Capture the cell that displays the provided text and extract its (X, Y) central coordinate. 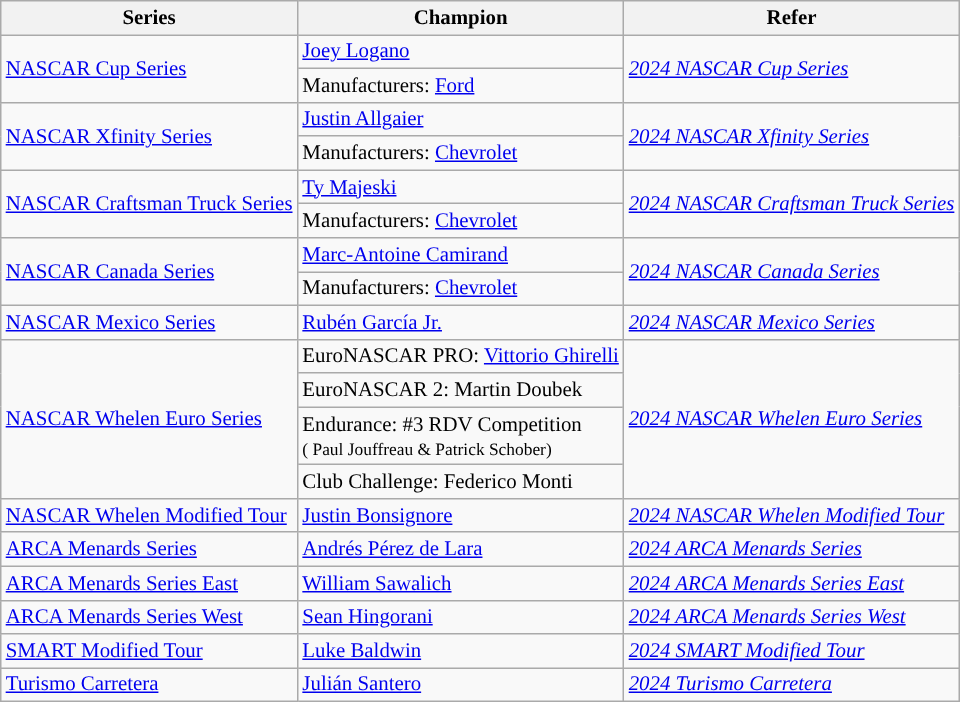
2024 ARCA Menards Series (792, 549)
Julián Santero (460, 685)
2024 NASCAR Whelen Modified Tour (792, 515)
William Sawalich (460, 583)
SMART Modified Tour (150, 651)
Series (150, 18)
NASCAR Whelen Euro Series (150, 418)
NASCAR Xfinity Series (150, 136)
2024 ARCA Menards Series East (792, 583)
ARCA Menards Series East (150, 583)
ARCA Menards Series West (150, 617)
Justin Bonsignore (460, 515)
Marc-Antoine Camirand (460, 255)
Andrés Pérez de Lara (460, 549)
2024 NASCAR Xfinity Series (792, 136)
Endurance: #3 RDV Competition( Paul Jouffreau & Patrick Schober) (460, 436)
Joey Logano (460, 51)
Champion (460, 18)
EuroNASCAR PRO: Vittorio Ghirelli (460, 356)
2024 NASCAR Mexico Series (792, 322)
ARCA Menards Series (150, 549)
NASCAR Canada Series (150, 272)
2024 Turismo Carretera (792, 685)
NASCAR Cup Series (150, 68)
Manufacturers: Ford (460, 85)
Turismo Carretera (150, 685)
2024 ARCA Menards Series West (792, 617)
Luke Baldwin (460, 651)
NASCAR Whelen Modified Tour (150, 515)
2024 SMART Modified Tour (792, 651)
Justin Allgaier (460, 119)
2024 NASCAR Cup Series (792, 68)
Sean Hingorani (460, 617)
2024 NASCAR Whelen Euro Series (792, 418)
2024 NASCAR Canada Series (792, 272)
Ty Majeski (460, 187)
Club Challenge: Federico Monti (460, 482)
2024 NASCAR Craftsman Truck Series (792, 204)
Rubén García Jr. (460, 322)
NASCAR Mexico Series (150, 322)
NASCAR Craftsman Truck Series (150, 204)
EuroNASCAR 2: Martin Doubek (460, 390)
Refer (792, 18)
